Pinpoint the cell where the given text exists, returning its (x, y) midpoint coordinate. 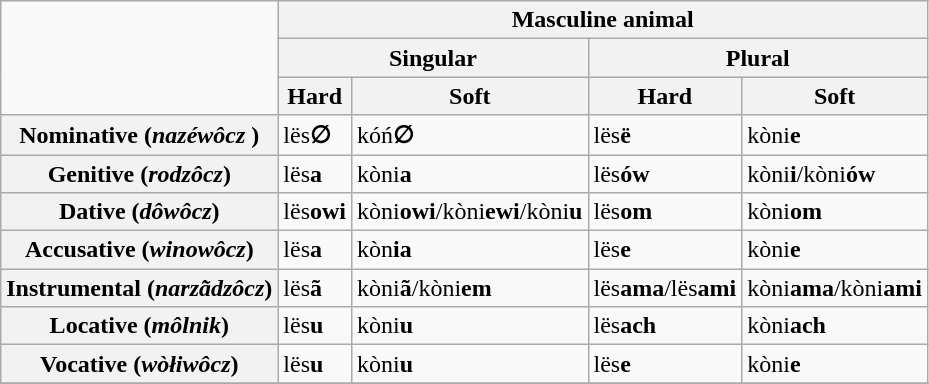
Masculine animal (603, 20)
kóń∅ (470, 135)
Singular (433, 58)
lësã (315, 288)
Genitive (rodzôcz) (140, 173)
lësama/lësami (665, 288)
Dative (dôwôcz) (140, 212)
Accusative (winowôcz) (140, 250)
lësom (665, 212)
kònii/kòniów (835, 173)
kòniama/kòniami (835, 288)
kòniã/kòniem (470, 288)
Instrumental (narzãdzôcz) (140, 288)
lësë (665, 135)
lësowi (315, 212)
lësach (665, 326)
lësów (665, 173)
Vocative (wòłiwôcz) (140, 364)
Nominative (nazéwôcz ) (140, 135)
lës∅ (315, 135)
kòniowi/kòniewi/kòniu (470, 212)
Plural (758, 58)
Locative (môlnik) (140, 326)
kòniom (835, 212)
kòniach (835, 326)
